Scan for the cell matching the given text and deliver its [x, y] coordinate at center. 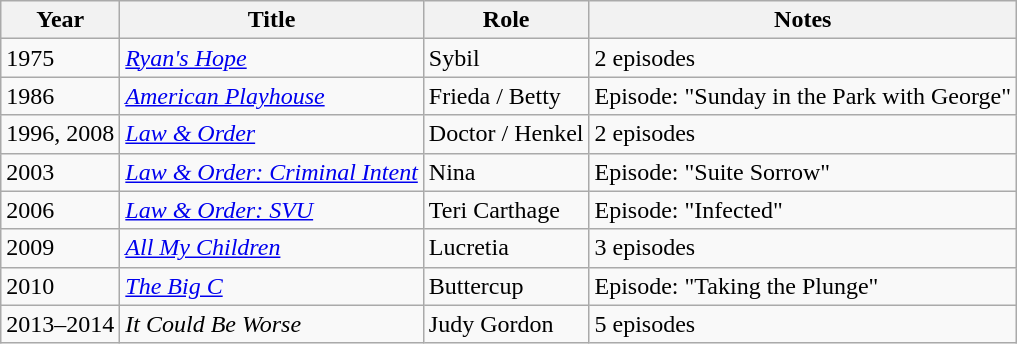
Law & Order [272, 134]
1975 [60, 58]
Episode: "Taking the Plunge" [803, 286]
Doctor / Henkel [506, 134]
1996, 2008 [60, 134]
All My Children [272, 248]
Episode: "Sunday in the Park with George" [803, 96]
Judy Gordon [506, 324]
Law & Order: SVU [272, 210]
Role [506, 20]
Nina [506, 172]
Frieda / Betty [506, 96]
The Big C [272, 286]
2010 [60, 286]
Year [60, 20]
Buttercup [506, 286]
Notes [803, 20]
Episode: "Suite Sorrow" [803, 172]
3 episodes [803, 248]
2013–2014 [60, 324]
5 episodes [803, 324]
1986 [60, 96]
Ryan's Hope [272, 58]
Title [272, 20]
It Could Be Worse [272, 324]
Episode: "Infected" [803, 210]
Sybil [506, 58]
2009 [60, 248]
Teri Carthage [506, 210]
2003 [60, 172]
2006 [60, 210]
American Playhouse [272, 96]
Law & Order: Criminal Intent [272, 172]
Lucretia [506, 248]
